Search for the cell housing the specified text and yield its (X, Y) center coordinate. 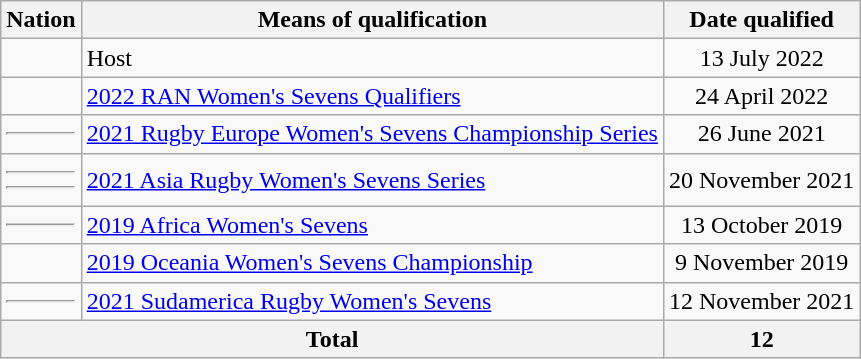
Host (372, 58)
24 April 2022 (761, 96)
Date qualified (761, 20)
Means of qualification (372, 20)
Nation (41, 20)
12 November 2021 (761, 301)
20 November 2021 (761, 180)
2021 Sudamerica Rugby Women's Sevens (372, 301)
9 November 2019 (761, 263)
2022 RAN Women's Sevens Qualifiers (372, 96)
13 July 2022 (761, 58)
2019 Africa Women's Sevens (372, 225)
2021 Rugby Europe Women's Sevens Championship Series (372, 134)
Total (332, 339)
2019 Oceania Women's Sevens Championship (372, 263)
26 June 2021 (761, 134)
2021 Asia Rugby Women's Sevens Series (372, 180)
13 October 2019 (761, 225)
12 (761, 339)
